Capture the cell that displays the provided text and extract its [X, Y] central coordinate. 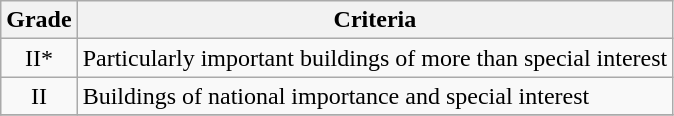
Buildings of national importance and special interest [375, 96]
II [39, 96]
II* [39, 58]
Particularly important buildings of more than special interest [375, 58]
Grade [39, 20]
Criteria [375, 20]
